Return the [x, y] coordinate for the center point of the cell that contains the specified text.  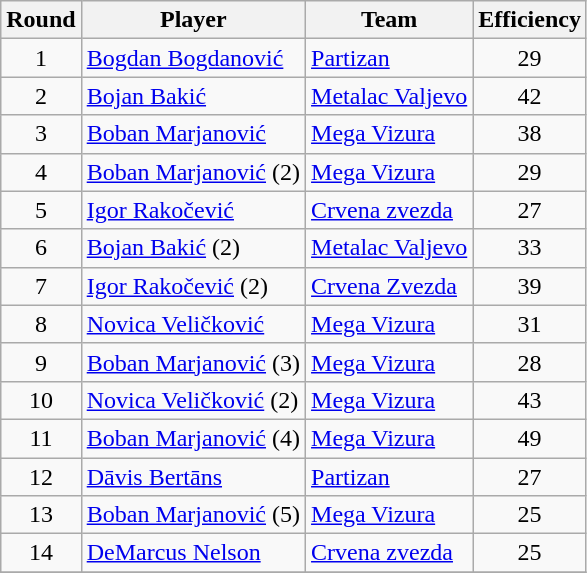
Novica Veličković (2) [193, 400]
49 [530, 438]
1 [41, 58]
31 [530, 324]
11 [41, 438]
Igor Rakočević (2) [193, 286]
Bojan Bakić (2) [193, 248]
Crvena Zvezda [390, 286]
Igor Rakočević [193, 210]
Boban Marjanović (4) [193, 438]
42 [530, 96]
43 [530, 400]
2 [41, 96]
28 [530, 362]
DeMarcus Nelson [193, 553]
6 [41, 248]
4 [41, 172]
Efficiency [530, 20]
39 [530, 286]
12 [41, 477]
13 [41, 515]
9 [41, 362]
14 [41, 553]
38 [530, 134]
33 [530, 248]
8 [41, 324]
Novica Veličković [193, 324]
Player [193, 20]
Bojan Bakić [193, 96]
7 [41, 286]
3 [41, 134]
Boban Marjanović (5) [193, 515]
10 [41, 400]
5 [41, 210]
Boban Marjanović (3) [193, 362]
Bogdan Bogdanović [193, 58]
Boban Marjanović [193, 134]
Boban Marjanović (2) [193, 172]
Team [390, 20]
Round [41, 20]
Dāvis Bertāns [193, 477]
